Extract the (X, Y) coordinate from the center of the cell holding the provided text.  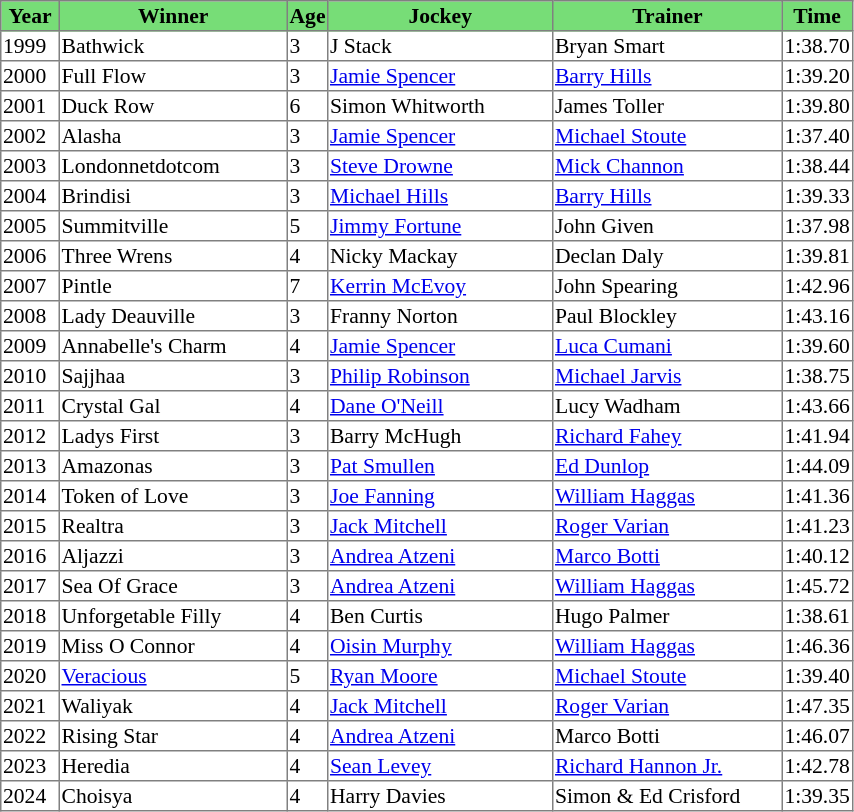
Brindisi (173, 196)
1:37.40 (817, 136)
2019 (30, 646)
1:41.23 (817, 526)
2017 (30, 586)
2010 (30, 376)
Ben Curtis (440, 616)
Waliyak (173, 706)
Duck Row (173, 106)
1:43.66 (817, 406)
1:38.44 (817, 166)
Unforgetable Filly (173, 616)
Jimmy Fortune (440, 226)
Year (30, 16)
John Given (668, 226)
1999 (30, 46)
1:47.35 (817, 706)
John Spearing (668, 286)
Realtra (173, 526)
Sajjhaa (173, 376)
Nicky Mackay (440, 256)
Sean Levey (440, 766)
2013 (30, 466)
7 (307, 286)
Ed Dunlop (668, 466)
2014 (30, 496)
J Stack (440, 46)
Luca Cumani (668, 346)
1:46.36 (817, 646)
Miss O Connor (173, 646)
Franny Norton (440, 316)
Paul Blockley (668, 316)
1:43.16 (817, 316)
Declan Daly (668, 256)
1:39.35 (817, 796)
1:38.61 (817, 616)
Jockey (440, 16)
Kerrin McEvoy (440, 286)
Richard Hannon Jr. (668, 766)
2016 (30, 556)
Annabelle's Charm (173, 346)
1:38.75 (817, 376)
Ladys First (173, 436)
2005 (30, 226)
Age (307, 16)
1:42.96 (817, 286)
Lucy Wadham (668, 406)
2004 (30, 196)
Full Flow (173, 76)
Sea Of Grace (173, 586)
Winner (173, 16)
1:39.81 (817, 256)
Steve Drowne (440, 166)
Summitville (173, 226)
1:40.12 (817, 556)
2011 (30, 406)
Mick Channon (668, 166)
Bryan Smart (668, 46)
2012 (30, 436)
1:41.94 (817, 436)
Barry McHugh (440, 436)
Amazonas (173, 466)
Heredia (173, 766)
Oisin Murphy (440, 646)
Lady Deauville (173, 316)
1:39.33 (817, 196)
Dane O'Neill (440, 406)
1:37.98 (817, 226)
Londonnetdotcom (173, 166)
2007 (30, 286)
2023 (30, 766)
2015 (30, 526)
1:38.70 (817, 46)
Pintle (173, 286)
Time (817, 16)
Michael Jarvis (668, 376)
1:39.20 (817, 76)
2020 (30, 676)
Alasha (173, 136)
2002 (30, 136)
Token of Love (173, 496)
Richard Fahey (668, 436)
2003 (30, 166)
Bathwick (173, 46)
1:39.80 (817, 106)
1:39.60 (817, 346)
2024 (30, 796)
2009 (30, 346)
Hugo Palmer (668, 616)
2021 (30, 706)
Choisya (173, 796)
Crystal Gal (173, 406)
Rising Star (173, 736)
2000 (30, 76)
2006 (30, 256)
Philip Robinson (440, 376)
Harry Davies (440, 796)
Trainer (668, 16)
1:41.36 (817, 496)
1:42.78 (817, 766)
Simon & Ed Crisford (668, 796)
2001 (30, 106)
Aljazzi (173, 556)
Michael Hills (440, 196)
6 (307, 106)
Joe Fanning (440, 496)
James Toller (668, 106)
2022 (30, 736)
1:44.09 (817, 466)
1:45.72 (817, 586)
Pat Smullen (440, 466)
2008 (30, 316)
2018 (30, 616)
Three Wrens (173, 256)
Ryan Moore (440, 676)
1:39.40 (817, 676)
1:46.07 (817, 736)
Simon Whitworth (440, 106)
Veracious (173, 676)
